Find where the given text appears and provide that cell's center as (x, y) coordinate. 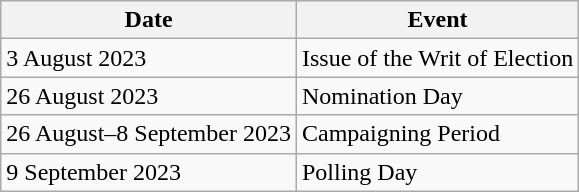
Campaigning Period (437, 134)
Event (437, 20)
Date (149, 20)
Issue of the Writ of Election (437, 58)
26 August–8 September 2023 (149, 134)
Nomination Day (437, 96)
26 August 2023 (149, 96)
Polling Day (437, 172)
3 August 2023 (149, 58)
9 September 2023 (149, 172)
